Return the (x, y) coordinate for the center point of the cell that contains the specified text.  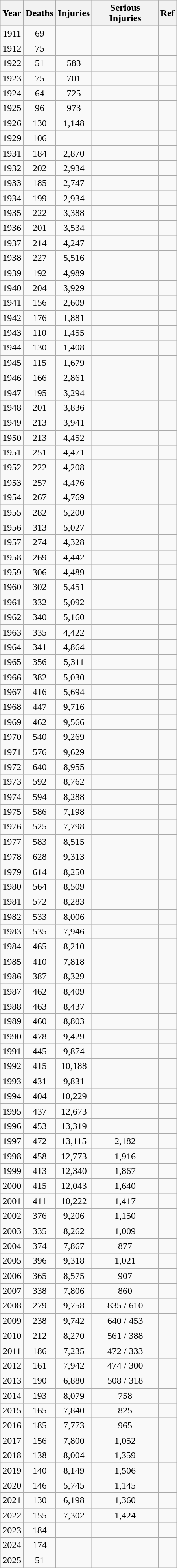
701 (74, 78)
7,198 (74, 812)
1991 (12, 1051)
1,679 (74, 363)
472 / 333 (125, 1351)
725 (74, 93)
9,313 (74, 857)
4,471 (74, 453)
1999 (12, 1171)
5,027 (74, 527)
2017 (12, 1441)
460 (40, 1021)
8,509 (74, 886)
1993 (12, 1081)
1995 (12, 1111)
1958 (12, 557)
7,235 (74, 1351)
8,250 (74, 872)
1,424 (125, 1515)
5,030 (74, 677)
Serious Injuries (125, 13)
1,867 (125, 1171)
1960 (12, 587)
1944 (12, 348)
1936 (12, 228)
594 (40, 797)
7,773 (74, 1426)
8,955 (74, 767)
877 (125, 1246)
Deaths (40, 13)
4,769 (74, 497)
2025 (12, 1560)
1,455 (74, 333)
Year (12, 13)
1996 (12, 1126)
1980 (12, 886)
9,566 (74, 722)
1,021 (125, 1261)
447 (40, 707)
973 (74, 108)
1,360 (125, 1500)
257 (40, 483)
860 (125, 1291)
12,673 (74, 1111)
313 (40, 527)
592 (40, 782)
1,506 (125, 1470)
166 (40, 378)
2000 (12, 1186)
2004 (12, 1246)
1955 (12, 512)
2013 (12, 1380)
8,210 (74, 947)
1,359 (125, 1456)
306 (40, 572)
2011 (12, 1351)
1,148 (74, 123)
825 (125, 1411)
2024 (12, 1545)
4,442 (74, 557)
387 (40, 977)
64 (40, 93)
2005 (12, 1261)
431 (40, 1081)
1934 (12, 198)
8,006 (74, 917)
458 (40, 1156)
2010 (12, 1336)
356 (40, 662)
1,145 (125, 1485)
1982 (12, 917)
3,941 (74, 422)
2,747 (74, 183)
1972 (12, 767)
2,182 (125, 1141)
7,946 (74, 932)
140 (40, 1470)
9,716 (74, 707)
1979 (12, 872)
274 (40, 542)
5,311 (74, 662)
640 / 453 (125, 1321)
5,092 (74, 602)
1990 (12, 1036)
7,942 (74, 1365)
9,206 (74, 1216)
9,318 (74, 1261)
7,867 (74, 1246)
6,198 (74, 1500)
161 (40, 1365)
13,115 (74, 1141)
12,340 (74, 1171)
1984 (12, 947)
561 / 388 (125, 1336)
9,874 (74, 1051)
1954 (12, 497)
5,200 (74, 512)
2001 (12, 1201)
1924 (12, 93)
9,742 (74, 1321)
1945 (12, 363)
1911 (12, 33)
1957 (12, 542)
1,009 (125, 1231)
472 (40, 1141)
463 (40, 1006)
1966 (12, 677)
2003 (12, 1231)
1959 (12, 572)
2014 (12, 1396)
195 (40, 392)
8,575 (74, 1276)
508 / 318 (125, 1380)
965 (125, 1426)
1943 (12, 333)
8,437 (74, 1006)
7,798 (74, 827)
1925 (12, 108)
1977 (12, 842)
1937 (12, 243)
1986 (12, 977)
374 (40, 1246)
8,288 (74, 797)
3,388 (74, 213)
332 (40, 602)
1922 (12, 63)
1975 (12, 812)
533 (40, 917)
174 (40, 1545)
1970 (12, 737)
1985 (12, 962)
2022 (12, 1515)
155 (40, 1515)
2012 (12, 1365)
69 (40, 33)
907 (125, 1276)
267 (40, 497)
540 (40, 737)
1971 (12, 752)
1989 (12, 1021)
8,004 (74, 1456)
1938 (12, 258)
1,916 (125, 1156)
4,247 (74, 243)
8,283 (74, 901)
614 (40, 872)
758 (125, 1396)
586 (40, 812)
1956 (12, 527)
365 (40, 1276)
1992 (12, 1066)
404 (40, 1096)
5,516 (74, 258)
2018 (12, 1456)
1,052 (125, 1441)
192 (40, 273)
2021 (12, 1500)
10,229 (74, 1096)
204 (40, 288)
1939 (12, 273)
4,452 (74, 438)
1,408 (74, 348)
1923 (12, 78)
279 (40, 1306)
8,409 (74, 991)
1946 (12, 378)
96 (40, 108)
7,806 (74, 1291)
4,989 (74, 273)
340 (40, 617)
1,640 (125, 1186)
1988 (12, 1006)
410 (40, 962)
138 (40, 1456)
1948 (12, 407)
2020 (12, 1485)
1952 (12, 468)
2019 (12, 1470)
202 (40, 168)
146 (40, 1485)
576 (40, 752)
1969 (12, 722)
13,319 (74, 1126)
1997 (12, 1141)
2023 (12, 1530)
5,745 (74, 1485)
302 (40, 587)
2007 (12, 1291)
214 (40, 243)
9,629 (74, 752)
416 (40, 692)
474 / 300 (125, 1365)
9,831 (74, 1081)
3,294 (74, 392)
3,929 (74, 288)
8,149 (74, 1470)
2015 (12, 1411)
8,329 (74, 977)
445 (40, 1051)
1978 (12, 857)
Ref (168, 13)
115 (40, 363)
1983 (12, 932)
10,222 (74, 1201)
341 (40, 647)
1950 (12, 438)
1926 (12, 123)
1962 (12, 617)
437 (40, 1111)
110 (40, 333)
186 (40, 1351)
525 (40, 827)
1968 (12, 707)
12,043 (74, 1186)
8,762 (74, 782)
1974 (12, 797)
3,836 (74, 407)
1967 (12, 692)
3,534 (74, 228)
338 (40, 1291)
9,758 (74, 1306)
1981 (12, 901)
413 (40, 1171)
396 (40, 1261)
8,803 (74, 1021)
5,160 (74, 617)
238 (40, 1321)
8,270 (74, 1336)
1987 (12, 991)
165 (40, 1411)
8,262 (74, 1231)
1931 (12, 153)
2,870 (74, 153)
1961 (12, 602)
212 (40, 1336)
8,515 (74, 842)
9,269 (74, 737)
1935 (12, 213)
193 (40, 1396)
628 (40, 857)
1,881 (74, 318)
7,302 (74, 1515)
2,609 (74, 303)
282 (40, 512)
2006 (12, 1276)
478 (40, 1036)
4,864 (74, 647)
1947 (12, 392)
199 (40, 198)
10,188 (74, 1066)
1963 (12, 632)
5,451 (74, 587)
4,476 (74, 483)
1953 (12, 483)
7,818 (74, 962)
1976 (12, 827)
1973 (12, 782)
251 (40, 453)
1994 (12, 1096)
12,773 (74, 1156)
835 / 610 (125, 1306)
2,861 (74, 378)
1951 (12, 453)
1933 (12, 183)
2002 (12, 1216)
4,208 (74, 468)
8,079 (74, 1396)
1,150 (125, 1216)
106 (40, 138)
1,417 (125, 1201)
5,694 (74, 692)
4,328 (74, 542)
176 (40, 318)
1949 (12, 422)
Injuries (74, 13)
376 (40, 1216)
2009 (12, 1321)
2016 (12, 1426)
453 (40, 1126)
9,429 (74, 1036)
269 (40, 557)
1965 (12, 662)
7,840 (74, 1411)
2008 (12, 1306)
465 (40, 947)
6,880 (74, 1380)
227 (40, 258)
382 (40, 677)
1940 (12, 288)
4,489 (74, 572)
572 (40, 901)
4,422 (74, 632)
411 (40, 1201)
1941 (12, 303)
1998 (12, 1156)
1912 (12, 48)
7,800 (74, 1441)
190 (40, 1380)
1932 (12, 168)
564 (40, 886)
1942 (12, 318)
640 (40, 767)
1929 (12, 138)
1964 (12, 647)
535 (40, 932)
